Identify which cell holds the provided text, then report its [x, y] central coordinate. 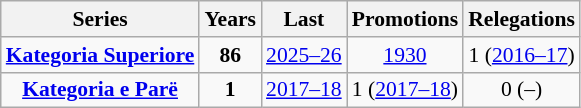
Series [100, 19]
Years [230, 19]
1 (2017–18) [405, 90]
Kategoria e Parë [100, 90]
1 (2016–17) [522, 55]
1930 [405, 55]
2025–26 [304, 55]
Relegations [522, 19]
Kategoria Superiore [100, 55]
0 (–) [522, 90]
2017–18 [304, 90]
86 [230, 55]
Last [304, 19]
1 [230, 90]
Promotions [405, 19]
